Capture the cell that displays the provided text and extract its [X, Y] central coordinate. 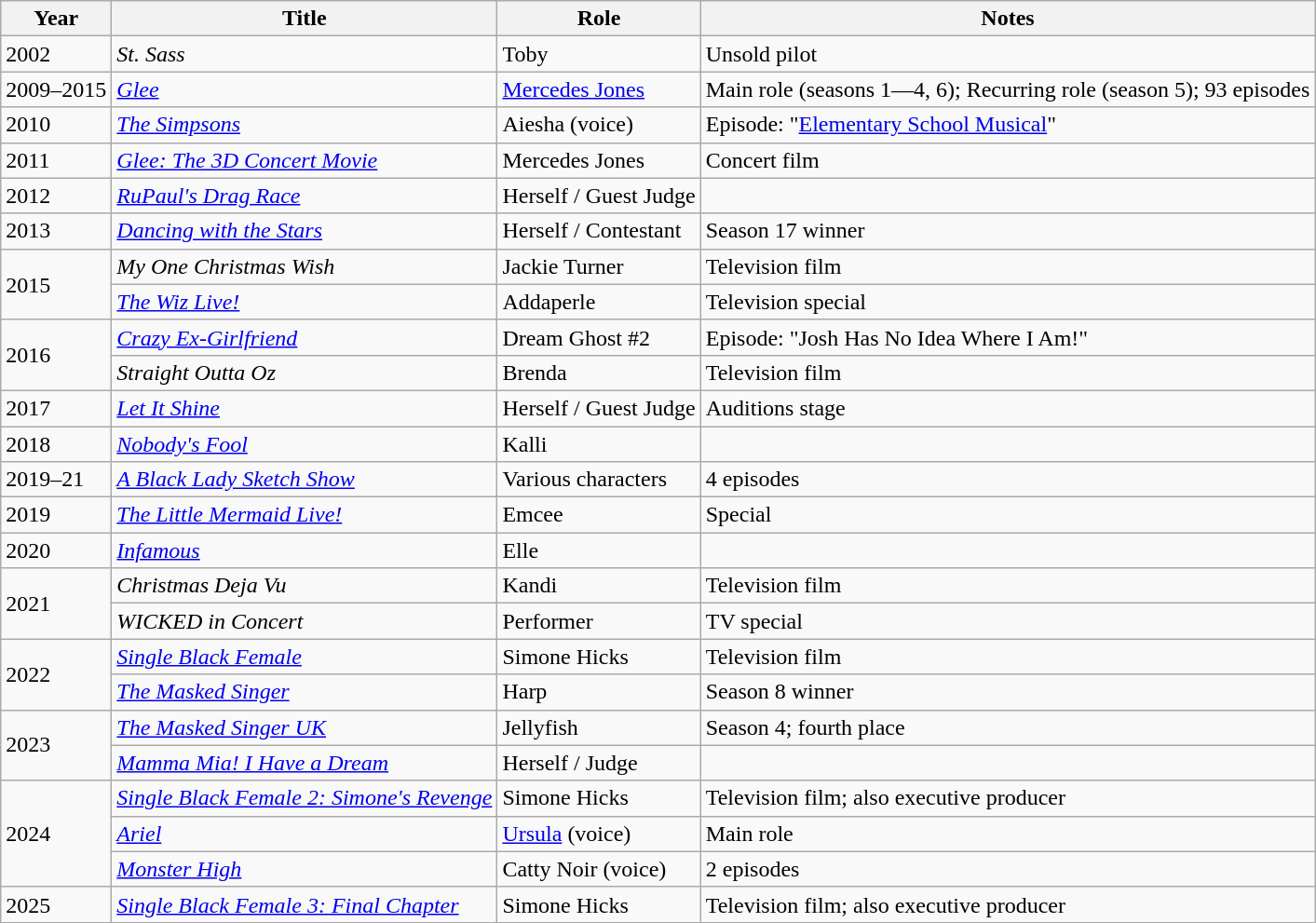
Emcee [599, 515]
The Little Mermaid Live! [305, 515]
Harp [599, 692]
4 episodes [1008, 480]
Toby [599, 54]
Aiesha (voice) [599, 125]
Kandi [599, 586]
Elle [599, 550]
Monster High [305, 869]
Performer [599, 621]
WICKED in Concert [305, 621]
Nobody's Fool [305, 444]
Title [305, 19]
Infamous [305, 550]
Television special [1008, 302]
St. Sass [305, 54]
TV special [1008, 621]
Auditions stage [1008, 408]
Straight Outta Oz [305, 373]
2011 [56, 160]
Episode: "Elementary School Musical" [1008, 125]
The Masked Singer UK [305, 727]
Addaperle [599, 302]
Catty Noir (voice) [599, 869]
2023 [56, 745]
Kalli [599, 444]
2 episodes [1008, 869]
Herself / Contestant [599, 231]
Jellyfish [599, 727]
2009–2015 [56, 89]
Main role (seasons 1—4, 6); Recurring role (season 5); 93 episodes [1008, 89]
2016 [56, 355]
Year [56, 19]
Dancing with the Stars [305, 231]
Herself / Judge [599, 763]
Unsold pilot [1008, 54]
Single Black Female 2: Simone's Revenge [305, 798]
Jackie Turner [599, 266]
2002 [56, 54]
Glee [305, 89]
2015 [56, 284]
Various characters [599, 480]
2010 [56, 125]
Glee: The 3D Concert Movie [305, 160]
Single Black Female 3: Final Chapter [305, 904]
Crazy Ex-Girlfriend [305, 337]
Season 4; fourth place [1008, 727]
Dream Ghost #2 [599, 337]
2013 [56, 231]
My One Christmas Wish [305, 266]
2018 [56, 444]
2021 [56, 604]
Season 8 winner [1008, 692]
Ariel [305, 834]
Episode: "Josh Has No Idea Where I Am!" [1008, 337]
Season 17 winner [1008, 231]
2019 [56, 515]
The Simpsons [305, 125]
2020 [56, 550]
Ursula (voice) [599, 834]
Let It Shine [305, 408]
2025 [56, 904]
Mamma Mia! I Have a Dream [305, 763]
Main role [1008, 834]
2017 [56, 408]
2019–21 [56, 480]
The Wiz Live! [305, 302]
2022 [56, 674]
RuPaul's Drag Race [305, 196]
Christmas Deja Vu [305, 586]
Role [599, 19]
A Black Lady Sketch Show [305, 480]
Special [1008, 515]
Single Black Female [305, 657]
Brenda [599, 373]
2012 [56, 196]
2024 [56, 834]
Notes [1008, 19]
The Masked Singer [305, 692]
Concert film [1008, 160]
